Output the [x, y] coordinate of the center of the cell containing the given text.  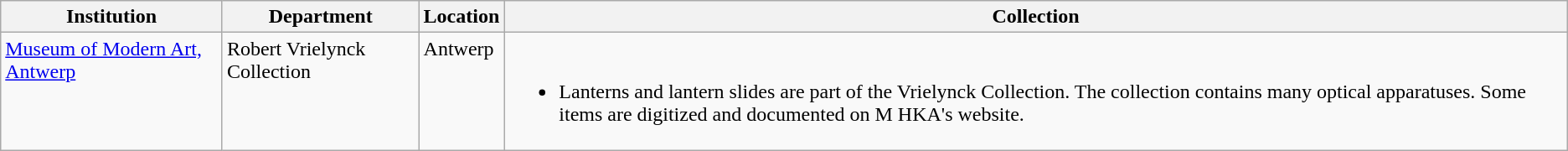
Location [462, 17]
Robert Vrielynck Collection [320, 91]
Collection [1035, 17]
Museum of Modern Art, Antwerp [112, 91]
Antwerp [462, 91]
Institution [112, 17]
Department [320, 17]
